Capture the cell that displays the provided text and extract its [X, Y] central coordinate. 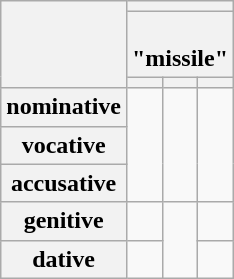
vocative [64, 145]
dative [64, 259]
nominative [64, 107]
accusative [64, 183]
"missile" [180, 44]
genitive [64, 221]
